Extract the [X, Y] coordinate from the center of the cell holding the provided text.  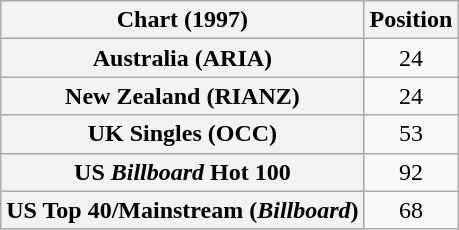
UK Singles (OCC) [182, 134]
92 [411, 172]
New Zealand (RIANZ) [182, 96]
Position [411, 20]
US Billboard Hot 100 [182, 172]
US Top 40/Mainstream (Billboard) [182, 210]
53 [411, 134]
68 [411, 210]
Australia (ARIA) [182, 58]
Chart (1997) [182, 20]
